For the text-containing cell, return its midpoint in (X, Y) coordinate format. 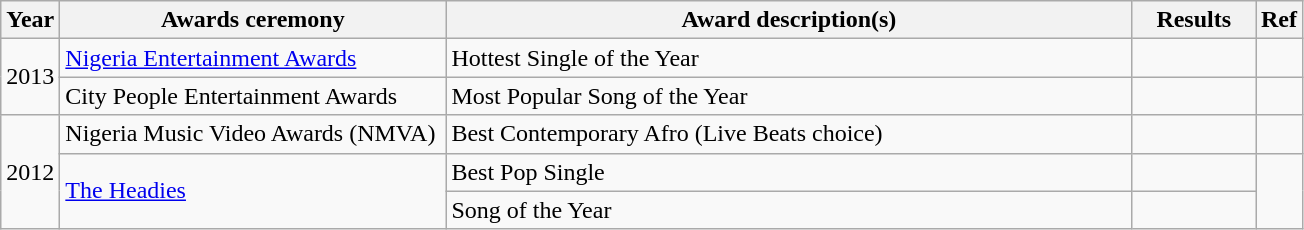
Results (1194, 20)
Best Pop Single (789, 172)
2012 (30, 172)
Year (30, 20)
Nigeria Entertainment Awards (253, 58)
2013 (30, 77)
Best Contemporary Afro (Live Beats choice) (789, 134)
Hottest Single of the Year (789, 58)
Nigeria Music Video Awards (NMVA) (253, 134)
Awards ceremony (253, 20)
Most Popular Song of the Year (789, 96)
Ref (1280, 20)
Song of the Year (789, 210)
The Headies (253, 191)
City People Entertainment Awards (253, 96)
Award description(s) (789, 20)
